For the text-containing cell, return its midpoint in [X, Y] coordinate format. 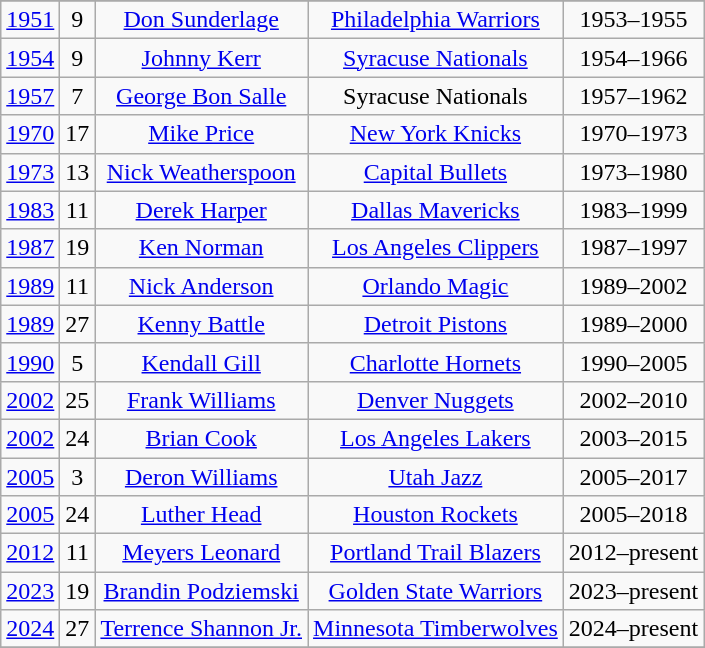
1973–1980 [633, 172]
13 [78, 172]
1989–2000 [633, 324]
2003–2015 [633, 438]
Philadelphia Warriors [436, 20]
Houston Rockets [436, 515]
Los Angeles Lakers [436, 438]
2005–2017 [633, 477]
Detroit Pistons [436, 324]
Kendall Gill [202, 362]
1989–2002 [633, 286]
Deron Williams [202, 477]
1954 [30, 58]
5 [78, 362]
2023 [30, 591]
New York Knicks [436, 134]
Orlando Magic [436, 286]
7 [78, 96]
Utah Jazz [436, 477]
1953–1955 [633, 20]
2012 [30, 553]
2002–2010 [633, 400]
Don Sunderlage [202, 20]
1951 [30, 20]
Golden State Warriors [436, 591]
1970 [30, 134]
George Bon Salle [202, 96]
1987 [30, 248]
Frank Williams [202, 400]
Nick Weatherspoon [202, 172]
1970–1973 [633, 134]
Capital Bullets [436, 172]
Derek Harper [202, 210]
2023–present [633, 591]
1973 [30, 172]
3 [78, 477]
1983–1999 [633, 210]
1954–1966 [633, 58]
Ken Norman [202, 248]
Brandin Podziemski [202, 591]
17 [78, 134]
2012–present [633, 553]
1983 [30, 210]
Meyers Leonard [202, 553]
Brian Cook [202, 438]
Los Angeles Clippers [436, 248]
1990 [30, 362]
Minnesota Timberwolves [436, 629]
Charlotte Hornets [436, 362]
Luther Head [202, 515]
1990–2005 [633, 362]
2005–2018 [633, 515]
1957–1962 [633, 96]
2024–present [633, 629]
Johnny Kerr [202, 58]
Kenny Battle [202, 324]
Mike Price [202, 134]
Denver Nuggets [436, 400]
1957 [30, 96]
1987–1997 [633, 248]
25 [78, 400]
Portland Trail Blazers [436, 553]
Terrence Shannon Jr. [202, 629]
Dallas Mavericks [436, 210]
Nick Anderson [202, 286]
2024 [30, 629]
